Identify which cell holds the provided text, then report its [X, Y] central coordinate. 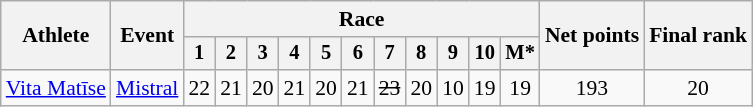
6 [358, 54]
3 [263, 54]
Race [361, 19]
7 [390, 54]
2 [231, 54]
1 [199, 54]
8 [421, 54]
Vita Matīse [56, 88]
Net points [592, 36]
5 [326, 54]
9 [453, 54]
Event [147, 36]
4 [295, 54]
Mistral [147, 88]
23 [390, 88]
22 [199, 88]
Final rank [698, 36]
Athlete [56, 36]
193 [592, 88]
M* [520, 54]
